Search for the cell housing the specified text and yield its (X, Y) center coordinate. 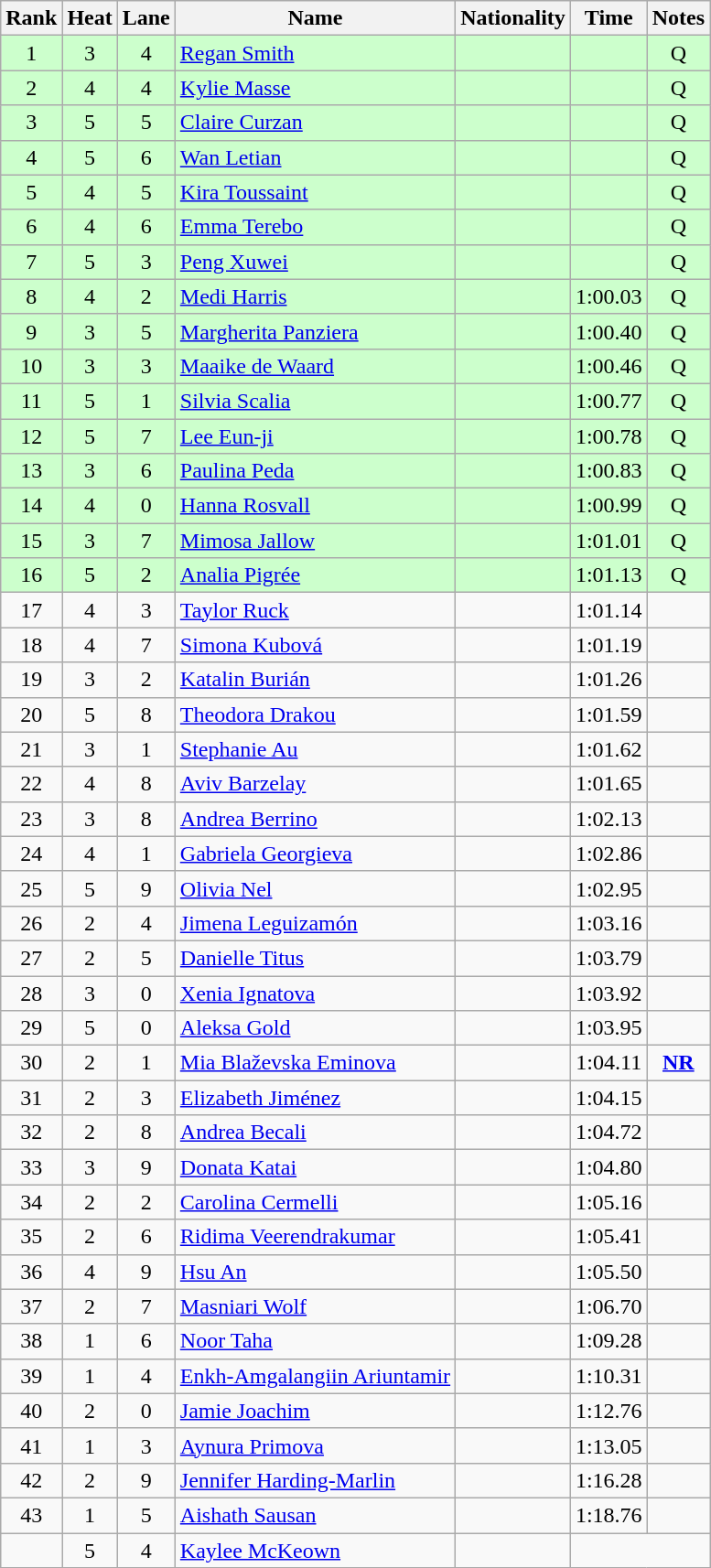
Stephanie Au (315, 749)
Elizabeth Jiménez (315, 1098)
Jamie Joachim (315, 1411)
1:00.83 (609, 471)
Kaylee McKeown (315, 1551)
39 (31, 1376)
1:00.03 (609, 296)
Carolina Cermelli (315, 1202)
Aleksa Gold (315, 1028)
Nationality (513, 18)
Andrea Becali (315, 1133)
1:16.28 (609, 1480)
Ridima Veerendrakumar (315, 1237)
23 (31, 819)
1:05.50 (609, 1272)
Kylie Masse (315, 88)
1:01.01 (609, 541)
Olivia Nel (315, 888)
1:01.59 (609, 714)
NR (678, 1063)
12 (31, 436)
Lane (146, 18)
1:03.79 (609, 958)
20 (31, 714)
29 (31, 1028)
1:01.65 (609, 784)
Aynura Primova (315, 1445)
1:02.86 (609, 854)
16 (31, 575)
1:05.16 (609, 1202)
Simona Kubová (315, 645)
Heat (90, 18)
1:01.62 (609, 749)
Notes (678, 18)
35 (31, 1237)
40 (31, 1411)
Rank (31, 18)
1:03.95 (609, 1028)
Medi Harris (315, 296)
Danielle Titus (315, 958)
1:03.16 (609, 923)
Taylor Ruck (315, 610)
Lee Eun-ji (315, 436)
10 (31, 366)
14 (31, 506)
27 (31, 958)
32 (31, 1133)
1:10.31 (609, 1376)
Aishath Sausan (315, 1515)
Katalin Burián (315, 680)
42 (31, 1480)
Mimosa Jallow (315, 541)
43 (31, 1515)
1:04.15 (609, 1098)
1:03.92 (609, 993)
Enkh-Amgalangiin Ariuntamir (315, 1376)
Regan Smith (315, 53)
34 (31, 1202)
22 (31, 784)
Noor Taha (315, 1341)
15 (31, 541)
Kira Toussaint (315, 192)
31 (31, 1098)
Name (315, 18)
Peng Xuwei (315, 262)
Gabriela Georgieva (315, 854)
1:05.41 (609, 1237)
36 (31, 1272)
1:01.14 (609, 610)
18 (31, 645)
Donata Katai (315, 1167)
1:04.72 (609, 1133)
24 (31, 854)
33 (31, 1167)
Wan Letian (315, 157)
1:01.26 (609, 680)
Silvia Scalia (315, 401)
1:04.80 (609, 1167)
28 (31, 993)
1:12.76 (609, 1411)
19 (31, 680)
Jimena Leguizamón (315, 923)
1:09.28 (609, 1341)
1:00.77 (609, 401)
1:00.40 (609, 331)
Hanna Rosvall (315, 506)
Mia Blaževska Eminova (315, 1063)
1:06.70 (609, 1306)
Analia Pigrée (315, 575)
1:01.19 (609, 645)
25 (31, 888)
Xenia Ignatova (315, 993)
1:00.78 (609, 436)
Maaike de Waard (315, 366)
Paulina Peda (315, 471)
13 (31, 471)
17 (31, 610)
1:00.46 (609, 366)
Jennifer Harding-Marlin (315, 1480)
Masniari Wolf (315, 1306)
Emma Terebo (315, 227)
1:18.76 (609, 1515)
26 (31, 923)
1:02.13 (609, 819)
1:04.11 (609, 1063)
1:02.95 (609, 888)
Aviv Barzelay (315, 784)
Andrea Berrino (315, 819)
1:01.13 (609, 575)
1:00.99 (609, 506)
41 (31, 1445)
Hsu An (315, 1272)
Claire Curzan (315, 123)
Time (609, 18)
21 (31, 749)
Theodora Drakou (315, 714)
11 (31, 401)
1:13.05 (609, 1445)
38 (31, 1341)
37 (31, 1306)
30 (31, 1063)
Margherita Panziera (315, 331)
